Return [X, Y] of the center of cell containing provided text 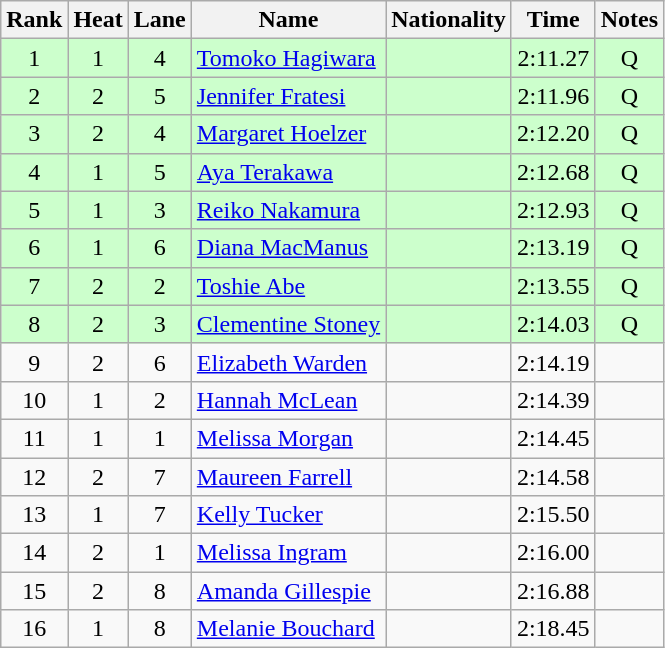
Amanda Gillespie [288, 591]
Margaret Hoelzer [288, 134]
2:14.45 [553, 438]
13 [34, 515]
Name [288, 20]
2:13.55 [553, 286]
Elizabeth Warden [288, 362]
Melanie Bouchard [288, 629]
Heat [98, 20]
Lane [160, 20]
2:11.96 [553, 96]
2:14.58 [553, 477]
Diana MacManus [288, 248]
10 [34, 400]
2:16.00 [553, 553]
Kelly Tucker [288, 515]
Maureen Farrell [288, 477]
11 [34, 438]
Toshie Abe [288, 286]
14 [34, 553]
2:14.03 [553, 324]
Reiko Nakamura [288, 210]
12 [34, 477]
2:14.19 [553, 362]
Hannah McLean [288, 400]
2:12.68 [553, 172]
Nationality [449, 20]
2:12.20 [553, 134]
2:11.27 [553, 58]
Melissa Morgan [288, 438]
Aya Terakawa [288, 172]
16 [34, 629]
2:18.45 [553, 629]
9 [34, 362]
Time [553, 20]
2:14.39 [553, 400]
2:16.88 [553, 591]
2:15.50 [553, 515]
Notes [629, 20]
Clementine Stoney [288, 324]
Tomoko Hagiwara [288, 58]
Melissa Ingram [288, 553]
2:13.19 [553, 248]
2:12.93 [553, 210]
Jennifer Fratesi [288, 96]
Rank [34, 20]
15 [34, 591]
